Identify which cell holds the provided text, then report its (x, y) central coordinate. 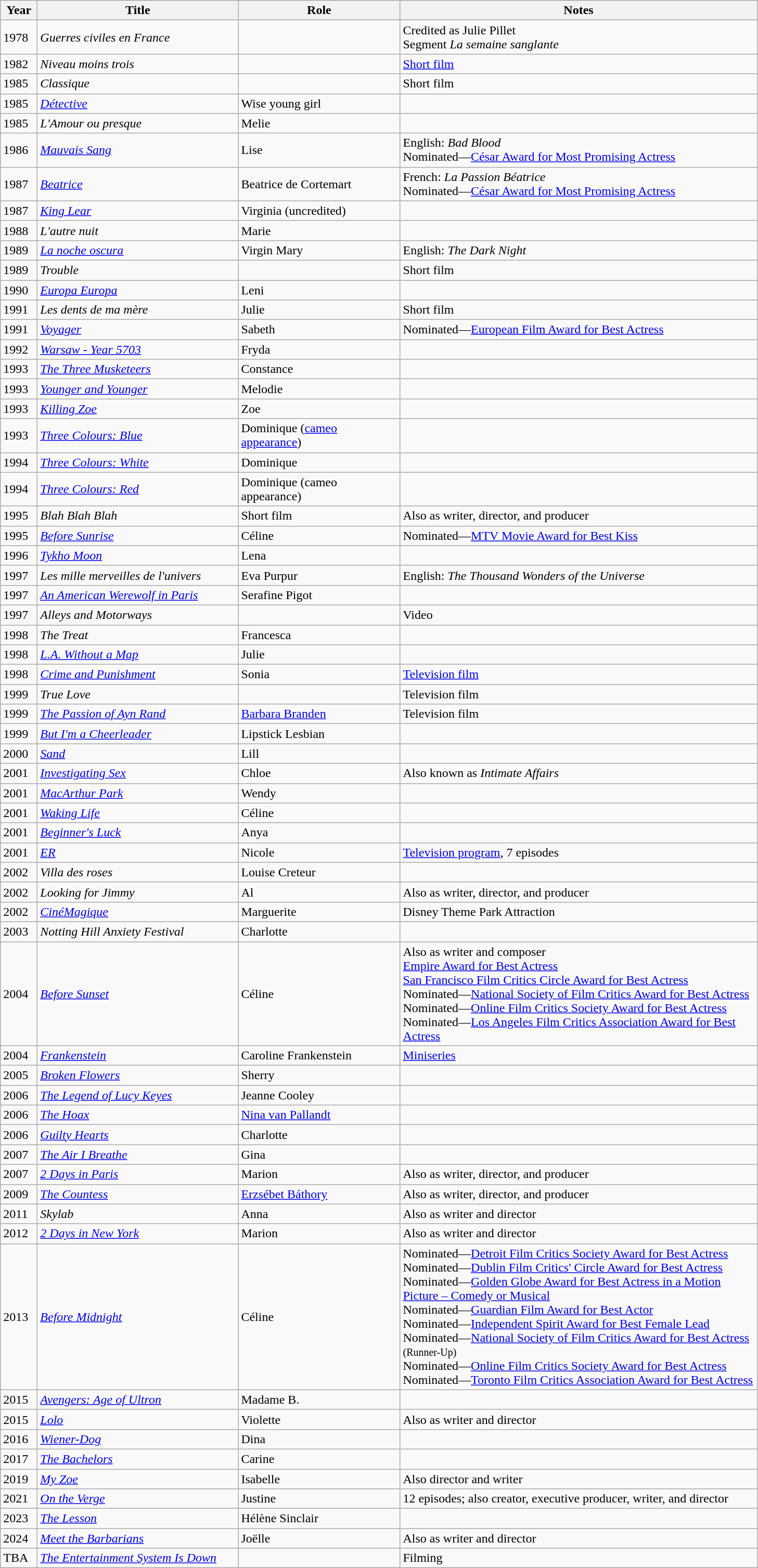
Three Colours: Blue (138, 436)
2005 (19, 1075)
Jeanne Cooley (319, 1095)
The Passion of Ayn Rand (138, 714)
Villa des roses (138, 872)
Les dents de ma mère (138, 310)
Hélène Sinclair (319, 1519)
Chloe (319, 773)
The Entertainment System Is Down (138, 1558)
Mauvais Sang (138, 150)
Year (19, 10)
Beatrice de Cortemart (319, 184)
Barbara Branden (319, 714)
Lill (319, 754)
Carine (319, 1459)
TBA (19, 1558)
Beginner's Luck (138, 833)
Classique (138, 84)
Lena (319, 555)
Gina (319, 1155)
Role (319, 10)
Alleys and Motorways (138, 615)
2011 (19, 1214)
Violette (319, 1419)
Lolo (138, 1419)
Miniseries (579, 1056)
Lipstick Lesbian (319, 734)
My Zoe (138, 1479)
Trouble (138, 270)
Madame B. (319, 1399)
2 Days in Paris (138, 1174)
2017 (19, 1459)
2009 (19, 1194)
Détective (138, 103)
Warsaw - Year 5703 (138, 349)
Nina van Pallandt (319, 1115)
12 episodes; also creator, executive producer, writer, and director (579, 1499)
The Hoax (138, 1115)
French: La Passion BéatriceNominated—César Award for Most Promising Actress (579, 184)
Virgin Mary (319, 250)
The Treat (138, 635)
The Air I Breathe (138, 1155)
Virginia (uncredited) (319, 211)
Sonia (319, 675)
English: Bad BloodNominated—César Award for Most Promising Actress (579, 150)
Sherry (319, 1075)
Investigating Sex (138, 773)
2000 (19, 754)
Anya (319, 833)
English: The Dark Night (579, 250)
Zoe (319, 409)
Europa Europa (138, 290)
Television program, 7 episodes (579, 852)
Skylab (138, 1214)
2013 (19, 1317)
Caroline Frankenstein (319, 1056)
Leni (319, 290)
Killing Zoe (138, 409)
The Countess (138, 1194)
Before Midnight (138, 1317)
Les mille merveilles de l'univers (138, 575)
1982 (19, 64)
Dina (319, 1439)
Tykho Moon (138, 555)
Justine (319, 1499)
2003 (19, 931)
The Three Musketeers (138, 369)
Waking Life (138, 813)
Filming (579, 1558)
Frankenstein (138, 1056)
Lise (319, 150)
La noche oscura (138, 250)
Constance (319, 369)
Marguerite (319, 912)
2024 (19, 1538)
Younger and Younger (138, 389)
2023 (19, 1519)
CinéMagique (138, 912)
1992 (19, 349)
Beatrice (138, 184)
Before Sunrise (138, 536)
The Bachelors (138, 1459)
Al (319, 892)
Dominique (319, 462)
Credited as Julie PilletSegment La semaine sanglante (579, 37)
1996 (19, 555)
Melie (319, 123)
Broken Flowers (138, 1075)
Sabeth (319, 330)
1990 (19, 290)
Francesca (319, 635)
Avengers: Age of Ultron (138, 1399)
Isabelle (319, 1479)
L'autre nuit (138, 230)
Guilty Hearts (138, 1135)
The Legend of Lucy Keyes (138, 1095)
L.A. Without a Map (138, 655)
MacArthur Park (138, 793)
Voyager (138, 330)
Crime and Punishment (138, 675)
King Lear (138, 211)
English: The Thousand Wonders of the Universe (579, 575)
Meet the Barbarians (138, 1538)
1978 (19, 37)
2016 (19, 1439)
Three Colours: Red (138, 489)
Louise Creteur (319, 872)
On the Verge (138, 1499)
Title (138, 10)
Joëlle (319, 1538)
Anna (319, 1214)
Also director and writer (579, 1479)
2012 (19, 1234)
Also known as Intimate Affairs (579, 773)
Wendy (319, 793)
2019 (19, 1479)
Video (579, 615)
Nominated—European Film Award for Best Actress (579, 330)
Wiener-Dog (138, 1439)
Marie (319, 230)
Fryda (319, 349)
Blah Blah Blah (138, 516)
Erzsébet Báthory (319, 1194)
Niveau moins trois (138, 64)
But I'm a Cheerleader (138, 734)
An American Werewolf in Paris (138, 595)
Guerres civiles en France (138, 37)
Before Sunset (138, 993)
2 Days in New York (138, 1234)
Notes (579, 10)
Nicole (319, 852)
L'Amour ou presque (138, 123)
1988 (19, 230)
Sand (138, 754)
Nominated—MTV Movie Award for Best Kiss (579, 536)
The Lesson (138, 1519)
Notting Hill Anxiety Festival (138, 931)
Wise young girl (319, 103)
1986 (19, 150)
True Love (138, 694)
2021 (19, 1499)
Eva Purpur (319, 575)
Looking for Jimmy (138, 892)
Three Colours: White (138, 462)
Disney Theme Park Attraction (579, 912)
ER (138, 852)
Melodie (319, 389)
Serafine Pigot (319, 595)
